Search for the cell housing the specified text and yield its [X, Y] center coordinate. 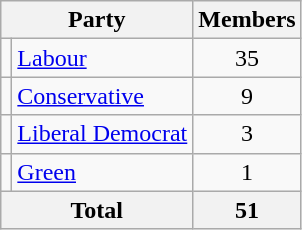
3 [247, 134]
1 [247, 172]
Total [97, 210]
35 [247, 58]
51 [247, 210]
Conservative [102, 96]
Party [97, 20]
9 [247, 96]
Members [247, 20]
Labour [102, 58]
Green [102, 172]
Liberal Democrat [102, 134]
